Return (x, y) of the center of cell containing provided text 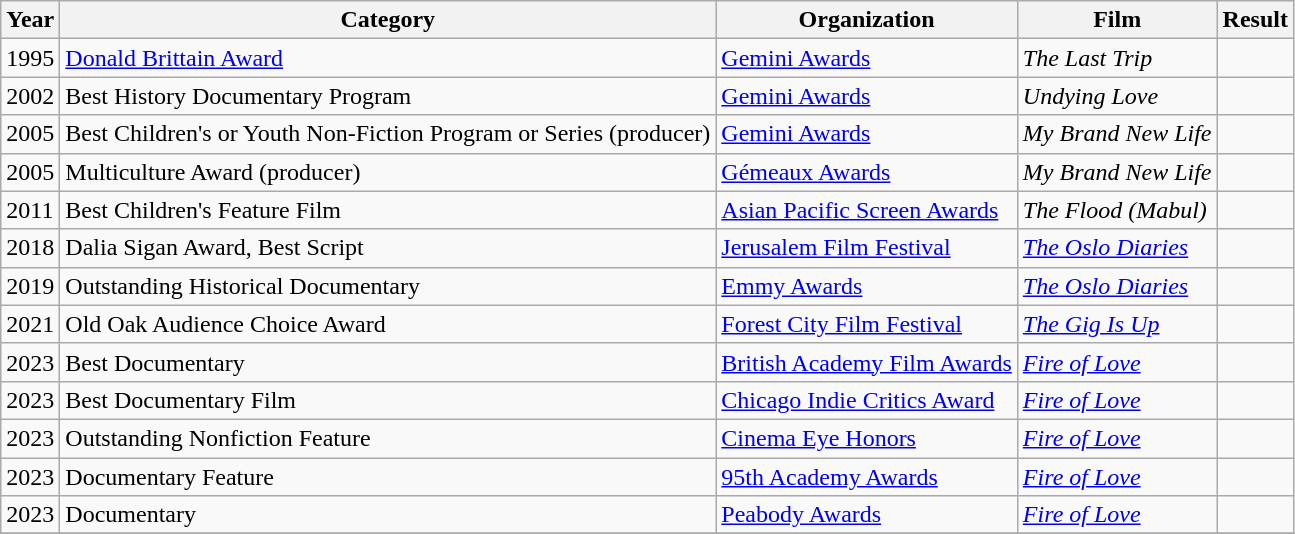
2002 (30, 96)
Chicago Indie Critics Award (867, 400)
Documentary Feature (388, 477)
Documentary (388, 515)
Category (388, 20)
Best Children's Feature Film (388, 210)
2018 (30, 248)
Old Oak Audience Choice Award (388, 324)
The Flood (Mabul) (1117, 210)
The Gig Is Up (1117, 324)
Dalia Sigan Award, Best Script (388, 248)
Forest City Film Festival (867, 324)
The Last Trip (1117, 58)
Undying Love (1117, 96)
Film (1117, 20)
2019 (30, 286)
Cinema Eye Honors (867, 438)
British Academy Film Awards (867, 362)
Best Children's or Youth Non-Fiction Program or Series (producer) (388, 134)
Best Documentary (388, 362)
2011 (30, 210)
Best Documentary Film (388, 400)
2021 (30, 324)
95th Academy Awards (867, 477)
Best History Documentary Program (388, 96)
Result (1255, 20)
Outstanding Historical Documentary (388, 286)
Year (30, 20)
Outstanding Nonfiction Feature (388, 438)
Peabody Awards (867, 515)
Emmy Awards (867, 286)
Organization (867, 20)
Jerusalem Film Festival (867, 248)
1995 (30, 58)
Gémeaux Awards (867, 172)
Multiculture Award (producer) (388, 172)
Donald Brittain Award (388, 58)
Asian Pacific Screen Awards (867, 210)
